Find where the given text appears and provide that cell's center as (X, Y) coordinate. 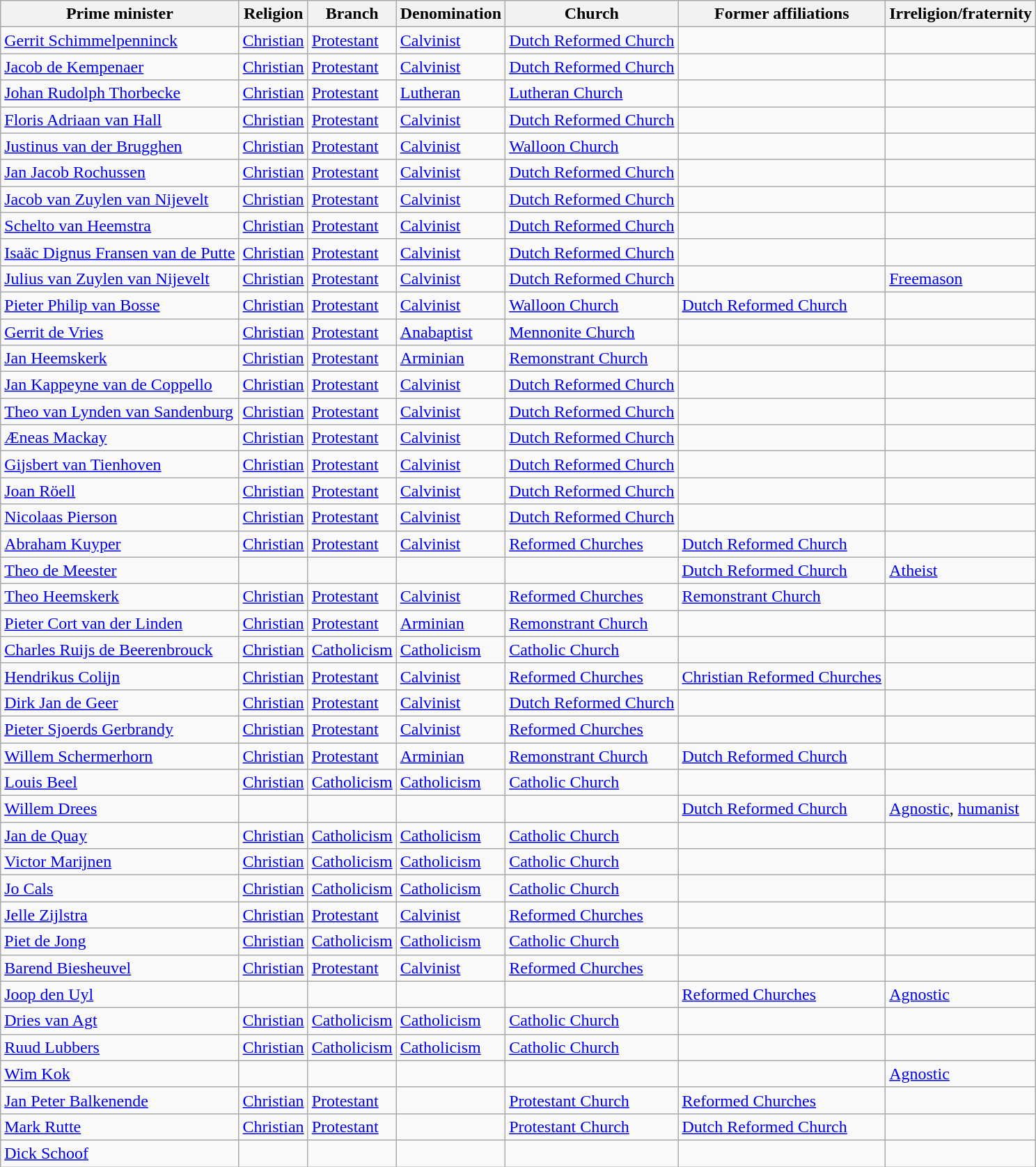
Former affiliations (782, 14)
Justinus van der Brugghen (120, 146)
Atheist (961, 570)
Jan Kappeyne van de Coppello (120, 385)
Jo Cals (120, 888)
Isaäc Dignus Fransen van de Putte (120, 252)
Christian Reformed Churches (782, 676)
Wim Kok (120, 1074)
Jan Heemskerk (120, 359)
Jan Jacob Rochussen (120, 173)
Jacob de Kempenaer (120, 67)
Victor Marijnen (120, 862)
Pieter Sjoerds Gerbrandy (120, 729)
Pieter Philip van Bosse (120, 305)
Anabaptist (450, 332)
Willem Schermerhorn (120, 755)
Dries van Agt (120, 1021)
Theo Heemskerk (120, 597)
Charles Ruijs de Beerenbrouck (120, 650)
Piet de Jong (120, 941)
Pieter Cort van der Linden (120, 623)
Lutheran Church (592, 93)
Dick Schoof (120, 1153)
Æneas Mackay (120, 438)
Joop den Uyl (120, 994)
Schelto van Heemstra (120, 226)
Mennonite Church (592, 332)
Jan de Quay (120, 836)
Gijsbert van Tienhoven (120, 464)
Agnostic, humanist (961, 809)
Prime minister (120, 14)
Mark Rutte (120, 1127)
Denomination (450, 14)
Nicolaas Pierson (120, 517)
Ruud Lubbers (120, 1047)
Joan Röell (120, 491)
Jan Peter Balkenende (120, 1100)
Church (592, 14)
Freemason (961, 279)
Barend Biesheuvel (120, 968)
Religion (273, 14)
Jacob van Zuylen van Nijevelt (120, 199)
Floris Adriaan van Hall (120, 120)
Lutheran (450, 93)
Theo de Meester (120, 570)
Willem Drees (120, 809)
Theo van Lynden van Sandenburg (120, 412)
Abraham Kuyper (120, 544)
Louis Beel (120, 783)
Dirk Jan de Geer (120, 703)
Johan Rudolph Thorbecke (120, 93)
Hendrikus Colijn (120, 676)
Julius van Zuylen van Nijevelt (120, 279)
Gerrit de Vries (120, 332)
Branch (352, 14)
Jelle Zijlstra (120, 915)
Gerrit Schimmelpenninck (120, 40)
Irreligion/fraternity (961, 14)
